For the text-containing cell, return its midpoint in [x, y] coordinate format. 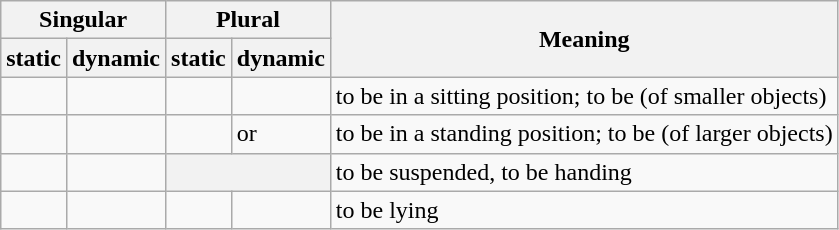
Meaning [584, 39]
to be suspended, to be handing [584, 172]
to be lying [584, 210]
Singular [84, 20]
or [280, 134]
Plural [248, 20]
to be in a standing position; to be (of larger objects) [584, 134]
to be in a sitting position; to be (of smaller objects) [584, 96]
